From the cell containing the given text, extract its center point as (X, Y) coordinate. 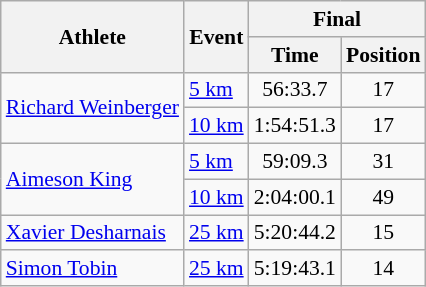
Simon Tobin (92, 269)
Event (216, 36)
Final (338, 19)
Richard Weinberger (92, 108)
5:19:43.1 (295, 269)
Athlete (92, 36)
59:09.3 (295, 162)
Xavier Desharnais (92, 233)
Aimeson King (92, 180)
49 (383, 197)
15 (383, 233)
14 (383, 269)
Time (295, 55)
56:33.7 (295, 90)
5:20:44.2 (295, 233)
Position (383, 55)
1:54:51.3 (295, 126)
2:04:00.1 (295, 197)
31 (383, 162)
